Return the (X, Y) coordinate for the center point of the cell that contains the specified text.  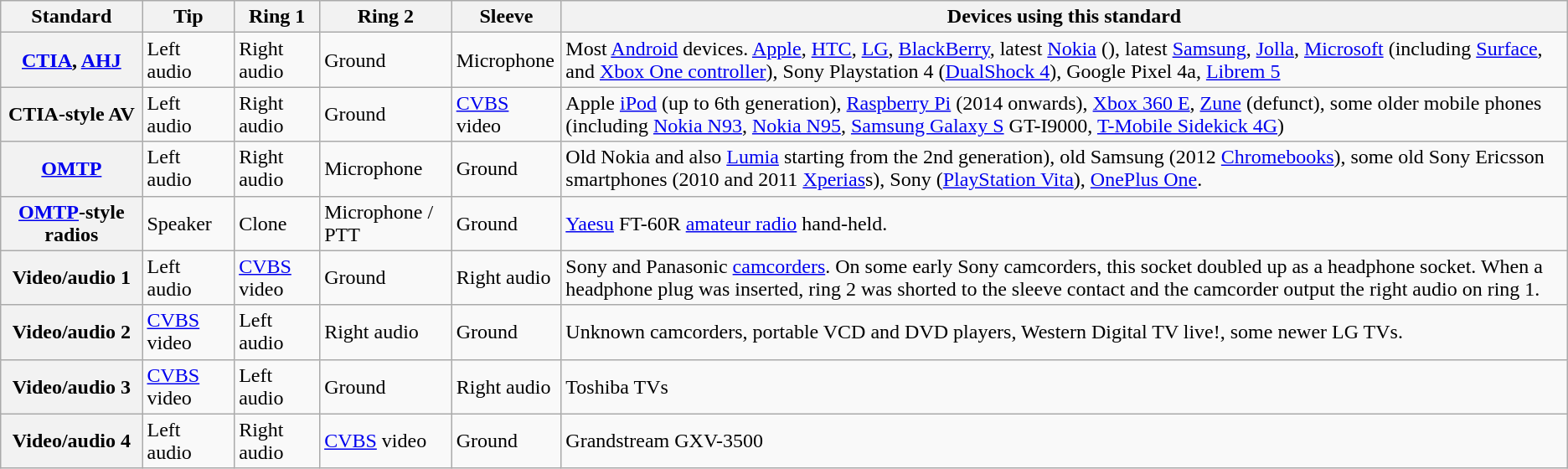
Unknown camcorders, portable VCD and DVD players, Western Digital TV live!, some newer LG TVs. (1064, 332)
Grandstream GXV-3500 (1064, 441)
Speaker (188, 223)
Video/audio 3 (72, 387)
Video/audio 1 (72, 278)
Ring 2 (386, 17)
Video/audio 4 (72, 441)
Sleeve (506, 17)
OMTP (72, 169)
Toshiba TVs (1064, 387)
Video/audio 2 (72, 332)
Devices using this standard (1064, 17)
Standard (72, 17)
Clone (277, 223)
Ring 1 (277, 17)
OMTP-style radios (72, 223)
CTIA-style AV (72, 114)
CTIA, AHJ (72, 60)
Tip (188, 17)
Microphone / PTT (386, 223)
Yaesu FT-60R amateur radio hand-held. (1064, 223)
